From the cell containing the given text, extract its center point as [x, y] coordinate. 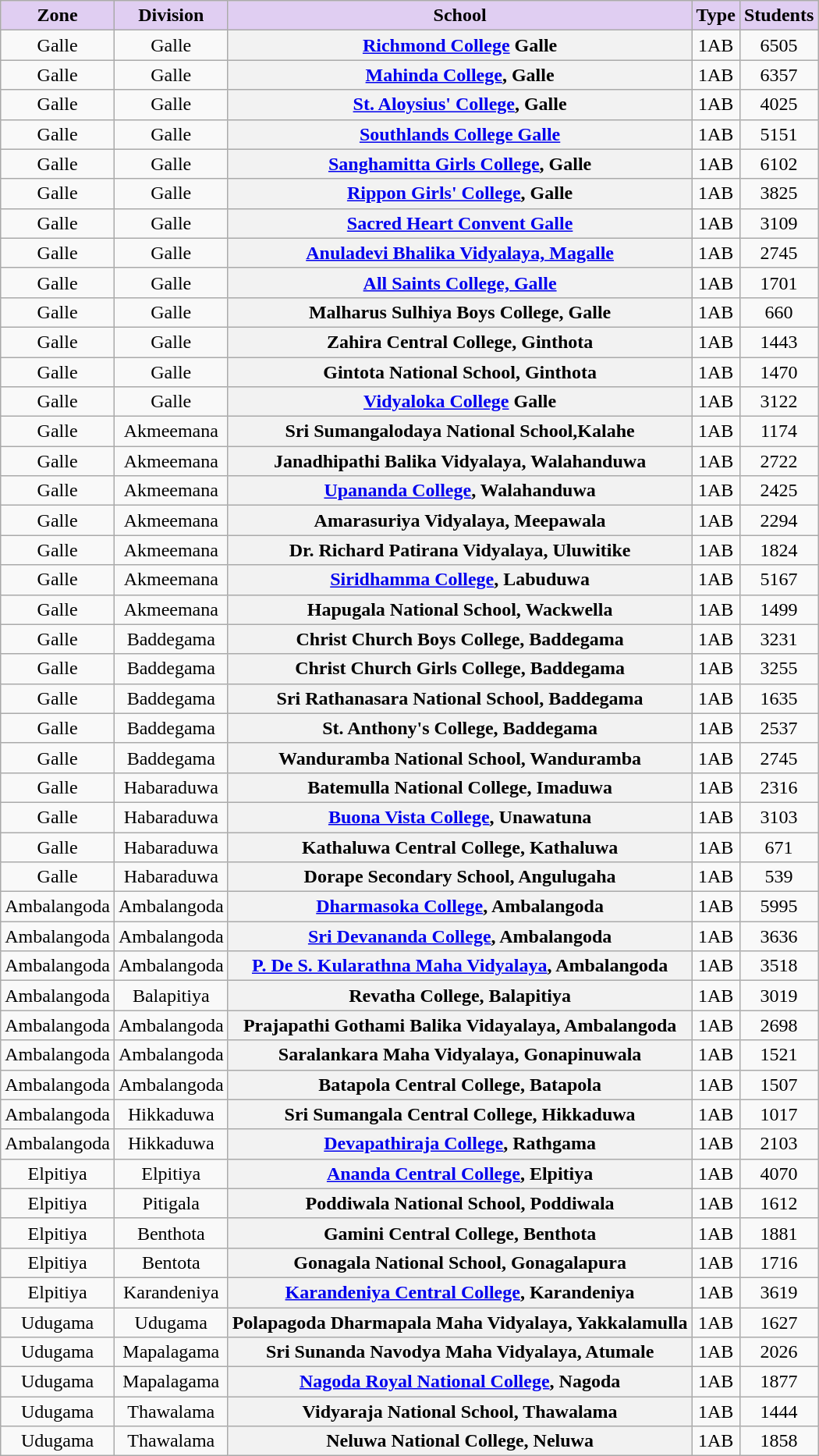
Gamini Central College, Benthota [460, 1233]
1470 [778, 372]
5151 [778, 134]
Nagoda Royal National College, Nagoda [460, 1382]
Devapathiraja College, Rathgama [460, 1144]
1443 [778, 342]
Kathaluwa Central College, Kathaluwa [460, 847]
2103 [778, 1144]
Gintota National School, Ginthota [460, 372]
Vidyaloka College Galle [460, 402]
Buona Vista College, Unawatuna [460, 817]
3518 [778, 966]
1507 [778, 1085]
1444 [778, 1412]
2294 [778, 520]
Sacred Heart Convent Galle [460, 223]
3109 [778, 223]
Rippon Girls' College, Galle [460, 194]
Siridhamma College, Labuduwa [460, 580]
2698 [778, 1025]
Vidyaraja National School, Thawalama [460, 1412]
Christ Church Girls College, Baddegama [460, 669]
St. Aloysius' College, Galle [460, 105]
6357 [778, 75]
Sri Sumangalodaya National School,Kalahe [460, 431]
Gonagala National School, Gonagalapura [460, 1262]
Prajapathi Gothami Balika Vidayalaya, Ambalangoda [460, 1025]
Polapagoda Dharmapala Maha Vidyalaya, Yakkalamulla [460, 1323]
3636 [778, 936]
Pitigala [171, 1203]
2316 [778, 787]
671 [778, 847]
1824 [778, 550]
1701 [778, 282]
2026 [778, 1352]
1499 [778, 609]
1017 [778, 1114]
2537 [778, 728]
5995 [778, 907]
Benthota [171, 1233]
1521 [778, 1055]
School [460, 16]
3255 [778, 669]
Sri Devananda College, Ambalangoda [460, 936]
1635 [778, 698]
St. Anthony's College, Baddegama [460, 728]
Wanduramba National School, Wanduramba [460, 758]
Karandeniya Central College, Karandeniya [460, 1292]
Southlands College Galle [460, 134]
Sri Sumangala Central College, Hikkaduwa [460, 1114]
Division [171, 16]
Neluwa National College, Neluwa [460, 1441]
Christ Church Boys College, Baddegama [460, 639]
4025 [778, 105]
Dharmasoka College, Ambalangoda [460, 907]
5167 [778, 580]
6102 [778, 164]
P. De S. Kularathna Maha Vidyalaya, Ambalangoda [460, 966]
6505 [778, 45]
Sri Sunanda Navodya Maha Vidyalaya, Atumale [460, 1352]
Mahinda College, Galle [460, 75]
Ananda Central College, Elpitiya [460, 1174]
1627 [778, 1323]
All Saints College, Galle [460, 282]
Type [716, 16]
Amarasuriya Vidyalaya, Meepawala [460, 520]
Batapola Central College, Batapola [460, 1085]
Sanghamitta Girls College, Galle [460, 164]
Batemulla National College, Imaduwa [460, 787]
539 [778, 877]
1858 [778, 1441]
Malharus Sulhiya Boys College, Galle [460, 312]
1716 [778, 1262]
2425 [778, 491]
Bentota [171, 1262]
Hapugala National School, Wackwella [460, 609]
3231 [778, 639]
3619 [778, 1292]
660 [778, 312]
Zahira Central College, Ginthota [460, 342]
Students [778, 16]
1877 [778, 1382]
3825 [778, 194]
Dr. Richard Patirana Vidyalaya, Uluwitike [460, 550]
Poddiwala National School, Poddiwala [460, 1203]
Karandeniya [171, 1292]
Janadhipathi Balika Vidyalaya, Walahanduwa [460, 461]
1612 [778, 1203]
Balapitiya [171, 996]
Dorape Secondary School, Angulugaha [460, 877]
3122 [778, 402]
4070 [778, 1174]
1881 [778, 1233]
Richmond College Galle [460, 45]
1174 [778, 431]
Saralankara Maha Vidyalaya, Gonapinuwala [460, 1055]
3103 [778, 817]
Upananda College, Walahanduwa [460, 491]
3019 [778, 996]
Revatha College, Balapitiya [460, 996]
Anuladevi Bhalika Vidyalaya, Magalle [460, 253]
2722 [778, 461]
Zone [58, 16]
Sri Rathanasara National School, Baddegama [460, 698]
